Return [X, Y] of the center of cell containing provided text 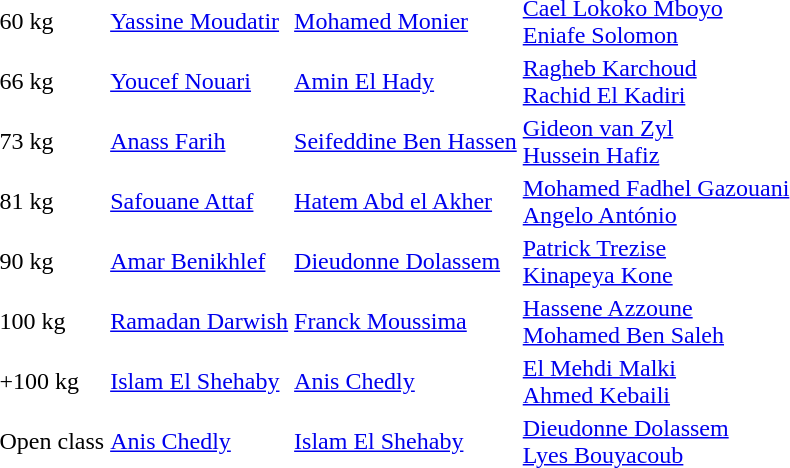
Franck Moussima [406, 322]
Hatem Abd el Akher [406, 202]
Islam El Shehaby [200, 382]
Youcef Nouari [200, 82]
Amar Benikhlef [200, 262]
Dieudonne Dolassem [406, 262]
Safouane Attaf [200, 202]
Ramadan Darwish [200, 322]
Anis Chedly [406, 382]
Seifeddine Ben Hassen [406, 142]
Anass Farih [200, 142]
Amin El Hady [406, 82]
